Locate the cell with the specified text and output its (x, y) center coordinate. 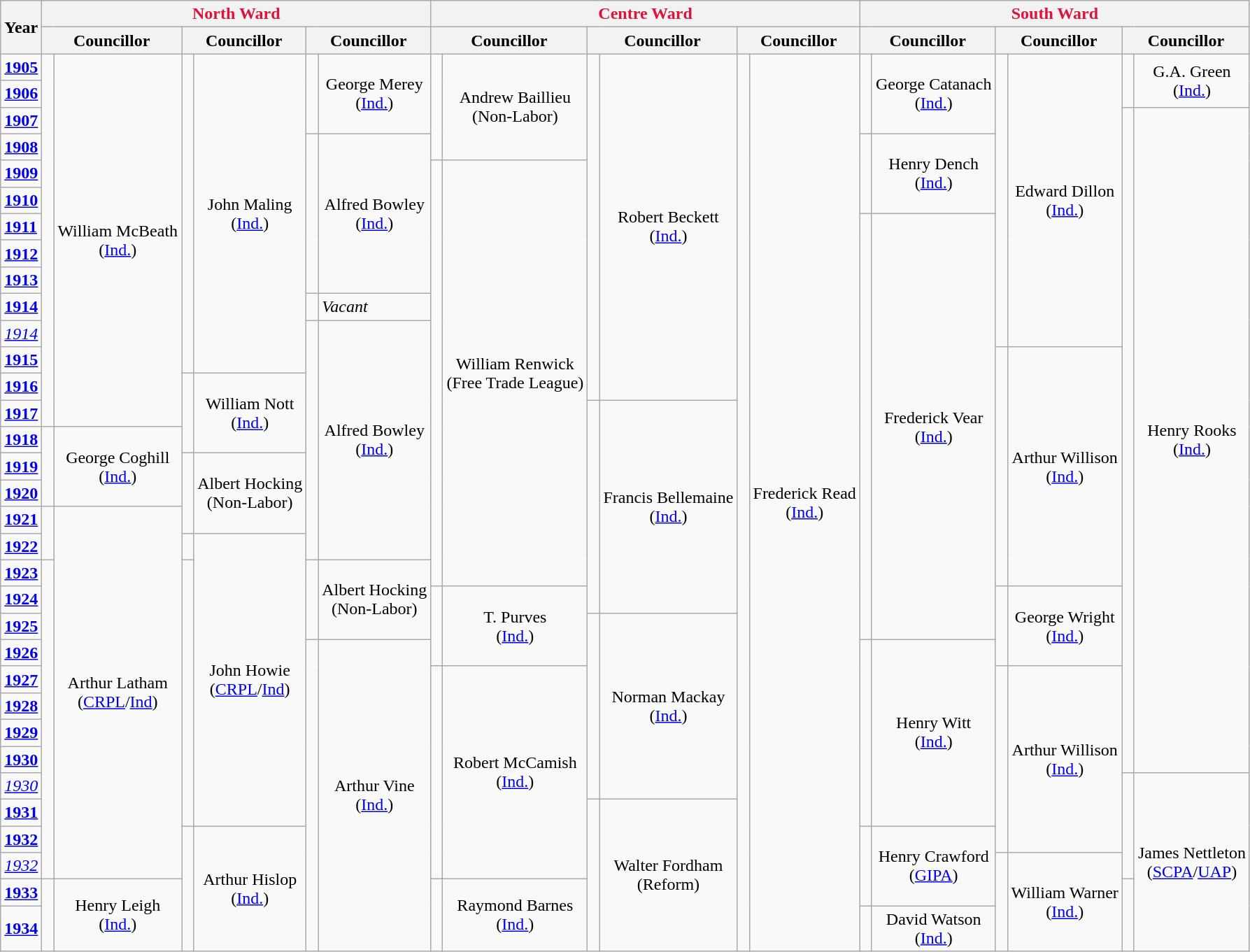
1924 (21, 599)
T. Purves (Ind.) (515, 626)
1923 (21, 573)
1908 (21, 147)
1907 (21, 120)
Frederick Vear (Ind.) (933, 427)
1919 (21, 467)
1913 (21, 280)
Walter Fordham (Reform) (669, 876)
1916 (21, 387)
1917 (21, 413)
William Renwick (Free Trade League) (515, 374)
1931 (21, 813)
1929 (21, 732)
1928 (21, 706)
Henry Dench (Ind.) (933, 173)
Arthur Hislop (Ind.) (250, 888)
George Merey (Ind.) (375, 94)
Raymond Barnes (Ind.) (515, 915)
Centre Ward (646, 14)
Robert Beckett (Ind.) (669, 227)
John Maling (Ind.) (250, 214)
1921 (21, 520)
1920 (21, 493)
1915 (21, 360)
John Howie (CRPL/Ind) (250, 680)
South Ward (1055, 14)
1922 (21, 546)
William Warner (Ind.) (1065, 902)
1905 (21, 67)
Henry Crawford (GIPA) (933, 866)
Vacant (381, 306)
Francis Bellemaine (Ind.) (669, 506)
Henry Witt (Ind.) (933, 732)
Arthur Latham (CRPL/Ind) (118, 692)
1909 (21, 173)
North Ward (236, 14)
1934 (21, 929)
Frederick Read (Ind.) (804, 502)
1911 (21, 227)
James Nettleton (SCPA/UAP) (1192, 862)
1933 (21, 893)
George Catanach (Ind.) (933, 94)
1918 (21, 440)
1910 (21, 200)
Robert McCamish (Ind.) (515, 772)
George Coghill (Ind.) (118, 467)
1926 (21, 653)
David Watson (Ind.) (933, 929)
George Wright (Ind.) (1065, 626)
Norman Mackay (Ind.) (669, 706)
1925 (21, 626)
1912 (21, 253)
William McBeath (Ind.) (118, 241)
1906 (21, 94)
Henry Rooks (Ind.) (1192, 440)
Edward Dillon (Ind.) (1065, 200)
William Nott (Ind.) (250, 413)
Arthur Vine (Ind.) (375, 795)
Henry Leigh (Ind.) (118, 915)
1927 (21, 679)
G.A. Green (Ind.) (1192, 80)
Year (21, 27)
Andrew Baillieu (Non-Labor) (515, 107)
